Search for the cell housing the specified text and yield its [X, Y] center coordinate. 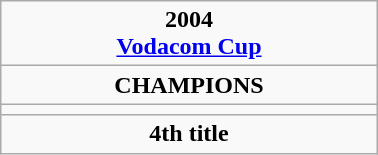
2004 Vodacom Cup [189, 34]
4th title [189, 134]
CHAMPIONS [189, 85]
